For the text-containing cell, return its midpoint in [X, Y] coordinate format. 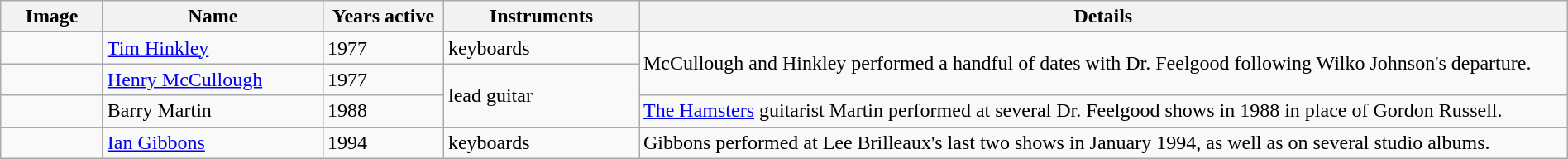
Details [1103, 17]
1994 [383, 142]
Ian Gibbons [213, 142]
1988 [383, 111]
Instruments [541, 17]
Gibbons performed at Lee Brilleaux's last two shows in January 1994, as well as on several studio albums. [1103, 142]
Henry McCullough [213, 79]
McCullough and Hinkley performed a handful of dates with Dr. Feelgood following Wilko Johnson's departure. [1103, 64]
Image [52, 17]
Barry Martin [213, 111]
The Hamsters guitarist Martin performed at several Dr. Feelgood shows in 1988 in place of Gordon Russell. [1103, 111]
Tim Hinkley [213, 48]
lead guitar [541, 95]
Name [213, 17]
Years active [383, 17]
